Search for the cell housing the specified text and yield its [x, y] center coordinate. 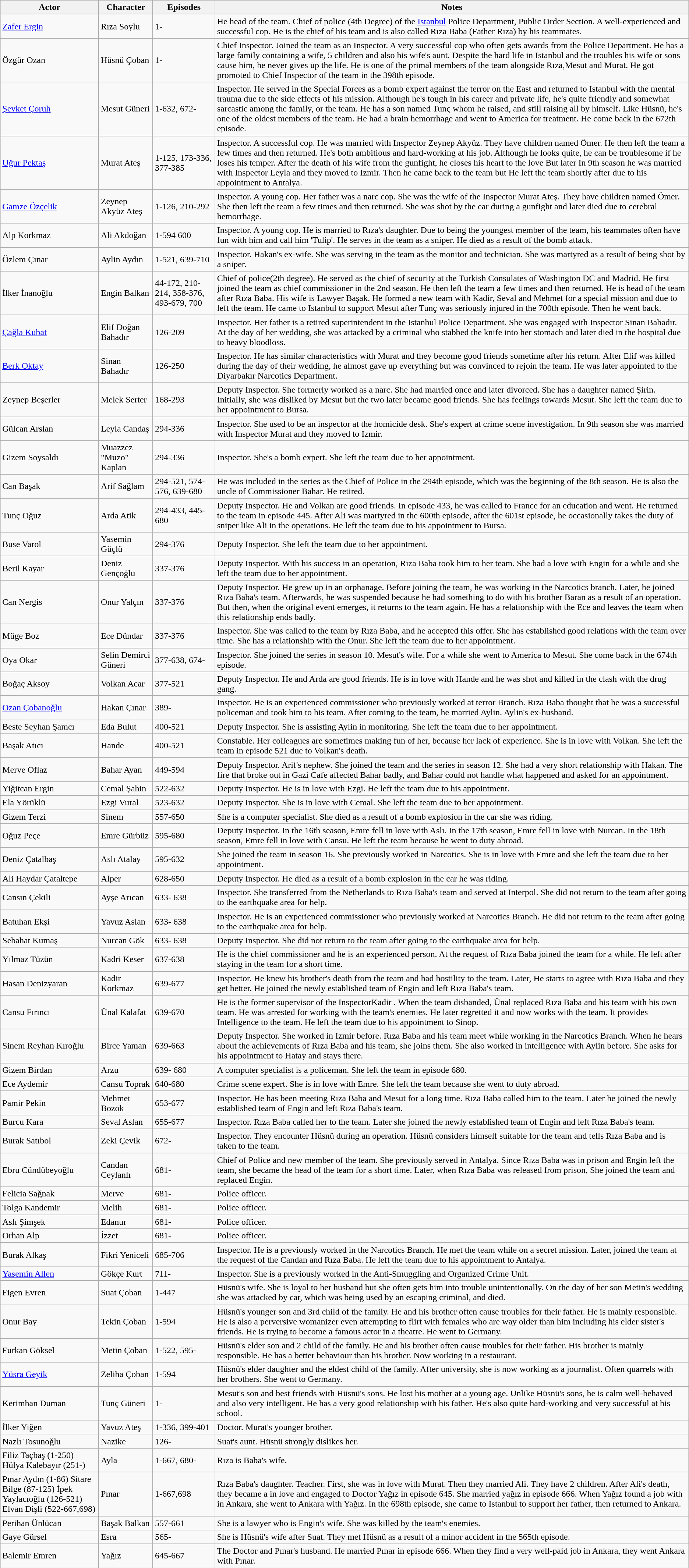
Furkan Göksel [50, 1350]
Burcu Kara [50, 1122]
Inspector. They encounter Hüsnü during an operation. Hüsnü considers himself suitable for the team and tells Rıza Baba and is taken to the team. [452, 1140]
639-663 [184, 1046]
655-677 [184, 1122]
Deputy Inspector. She is in love with Cemal. She left the team due to her appointment. [452, 802]
Gizem Soysaldı [50, 458]
Ela Yörüklü [50, 802]
557-650 [184, 816]
Engin Balkan [126, 293]
Selin Demirci Güneri [126, 660]
Boğaç Aksoy [50, 684]
Şevket Çoruh [50, 109]
Hande [126, 745]
Deputy Inspector. He died as a result of a bomb explosion in the car he was riding. [452, 879]
1-125, 173-336, 377-385 [184, 163]
Burak Satıbol [50, 1140]
377-521 [184, 684]
Can Başak [50, 486]
1-594 600 [184, 235]
Doctor. Murat's younger brother. [452, 1427]
637-638 [184, 959]
Arif Sağlam [126, 486]
Gizem Terzi [50, 816]
She is Hüsnü's wife after Suat. They met Hüsnü as a result of a minor accident in the 565th episode. [452, 1537]
523-632 [184, 802]
Başak Atıcı [50, 745]
168-293 [184, 400]
Tunç Güneri [126, 1403]
Beste Seyhan Şamcı [50, 727]
Gamze Özçelik [50, 206]
Nazike [126, 1441]
Felicia Sağnak [50, 1194]
Cansu Fırıncı [50, 1012]
Pamir Pekin [50, 1103]
Mehmet Bozok [126, 1103]
Yiğitcan Ergin [50, 788]
389- [184, 708]
Inspector. She's a bomb expert. She left the team due to her appointment. [452, 458]
Merve Oflaz [50, 770]
Burak Alkaş [50, 1255]
Inspector. Hakan's ex-wife. She was serving in the team as the monitor and technician. She was martyred as a result of being shot by a sniper. [452, 259]
Kadri Keser [126, 959]
Yasemin Güçlü [126, 544]
Zeki Çevik [126, 1140]
Episodes [184, 7]
Zeynep Akyüz Ateş [126, 206]
Ece Dündar [126, 636]
Oğuz Peçe [50, 836]
Can Nergis [50, 602]
Yasemin Allen [50, 1274]
İlker İnanoğlu [50, 293]
Deputy Inspector. He is in love with Ezgi. He left the team due to his appointment. [452, 788]
Ozan Çobanoğlu [50, 708]
Sebahat Kumaş [50, 940]
Sinem [126, 816]
Pınar Aydın (1-86) Sitare Bilge (87-125) İpek Yaylacıoğlu (126-521)Elvan Dişli (522-667,698) [50, 1494]
Sinan Bahadır [126, 366]
Beril Kayar [50, 568]
126- [184, 1441]
Perihan Ünlücan [50, 1523]
294-376 [184, 544]
Ebru Cündübeyoğlu [50, 1170]
Inspector. Rıza Baba called her to the team. Later she joined the newly established team of Engin and left Rıza Baba's team. [452, 1122]
Ali Akdoğan [126, 235]
Cansın Çekili [50, 898]
Actor [50, 7]
1-522, 595- [184, 1350]
Zafer Ergin [50, 26]
Murat Ateş [126, 163]
653-677 [184, 1103]
Fikri Yeniceli [126, 1255]
Özgür Ozan [50, 60]
Alper [126, 879]
İzzet [126, 1236]
595-680 [184, 836]
Yavuz Aslan [126, 921]
711- [184, 1274]
Figen Evren [50, 1293]
126-250 [184, 366]
Gökçe Kurt [126, 1274]
Ayla [126, 1460]
Nazlı Tosunoğlu [50, 1441]
639- 680 [184, 1070]
Ünal Kalafat [126, 1012]
Gizem Birdan [50, 1070]
Notes [452, 7]
Ezgi Vural [126, 802]
Gaye Gürsel [50, 1537]
294-521, 574-576, 639-680 [184, 486]
Müge Boz [50, 636]
Hasan Denizyaran [50, 983]
Esra [126, 1537]
44-172, 210-214, 358-376, 493-679, 700 [184, 293]
Kadir Korkmaz [126, 983]
Uğur Pektaş [50, 163]
Batuhan Ekşi [50, 921]
Mesut Güneri [126, 109]
Cemal Şahin [126, 788]
Deputy Inspector. She is assisting Aylin in monitoring. She left the team due to her appointment. [452, 727]
Çağla Kubat [50, 332]
557-661 [184, 1523]
Crime scene expert. She is in love with Emre. She left the team because she went to duty abroad. [452, 1084]
672- [184, 1140]
Melek Serter [126, 400]
Melih [126, 1208]
Deputy Inspector. He and Arda are good friends. He is in love with Hande and he was shot and killed in the clash with the drug gang. [452, 684]
Kerimhan Duman [50, 1403]
Hakan Çınar [126, 708]
Rıza Soylu [126, 26]
Muazzez "Muzo" Kaplan [126, 458]
1-667, 680- [184, 1460]
Ece Aydemir [50, 1084]
Aslı Şimşek [50, 1222]
639-670 [184, 1012]
645-667 [184, 1556]
Ali Haydar Çataltepe [50, 879]
Arda Atik [126, 515]
126-209 [184, 332]
Arzu [126, 1070]
294-433, 445-680 [184, 515]
Zeliha Çoban [126, 1374]
Tekin Çoban [126, 1322]
Oya Okar [50, 660]
Hüsnü Çoban [126, 60]
Suat Çoban [126, 1293]
Elif Doğan Bahadır [126, 332]
1-667,698 [184, 1494]
Tunç Oğuz [50, 515]
Aylin Aydın [126, 259]
Onur Bay [50, 1322]
Cansu Toprak [126, 1084]
Emre Gürbüz [126, 836]
595-632 [184, 859]
685-706 [184, 1255]
449-594 [184, 770]
Özlem Çınar [50, 259]
She is a lawyer who is Engin's wife. She was killed by the team's enemies. [452, 1523]
Sinem Reyhan Kıroğlu [50, 1046]
She is a computer specialist. She died as a result of a bomb explosion in the car she was riding. [452, 816]
Deputy Inspector. She left the team due to her appointment. [452, 544]
Filiz Taçbaş (1-250) Hülya Kalebayır (251-) [50, 1460]
628-650 [184, 879]
Deniz Çatalbaş [50, 859]
Ayşe Arıcan [126, 898]
1-632, 672- [184, 109]
Metin Çoban [126, 1350]
377-638, 674- [184, 660]
Başak Balkan [126, 1523]
The Doctor and Pınar's husband. He married Pınar in episode 666. When they find a very well-paid job in Ankara, they went Ankara with Pınar. [452, 1556]
1-336, 399-401 [184, 1427]
522-632 [184, 788]
Yüsra Geyik [50, 1374]
640-680 [184, 1084]
Pınar [126, 1494]
639-677 [184, 983]
Inspector. She is a previously worked in the Anti-Smuggling and Organized Crime Unit. [452, 1274]
Onur Yalçın [126, 602]
A computer specialist is a policeman. She left the team in episode 680. [452, 1070]
Character [126, 7]
Buse Varol [50, 544]
Rıza is Baba's wife. [452, 1460]
Aslı Atalay [126, 859]
Alp Korkmaz [50, 235]
Gülcan Arslan [50, 428]
Volkan Acar [126, 684]
Berk Oktay [50, 366]
Birce Yaman [126, 1046]
Yavuz Ateş [126, 1427]
565- [184, 1537]
Seval Aslan [126, 1122]
Nurcan Gök [126, 940]
Suat's aunt. Hüsnü strongly dislikes her. [452, 1441]
Bahar Ayan [126, 770]
Tolga Kandemir [50, 1208]
Deniz Gençoğlu [126, 568]
Orhan Alp [50, 1236]
Zeynep Beşerler [50, 400]
Eda Bulut [126, 727]
Yılmaz Tüzün [50, 959]
Merve [126, 1194]
Deputy Inspector. She did not return to the team after going to the earthquake area for help. [452, 940]
1-126, 210-292 [184, 206]
Edanur [126, 1222]
İlker Yiğen [50, 1427]
Balemir Emren [50, 1556]
1-521, 639-710 [184, 259]
1-447 [184, 1293]
Candan Ceylanlı [126, 1170]
She joined the team in season 16. She previously worked in Narcotics. She is in love with Emre and she left the team due to her appointment. [452, 859]
Leyla Candaş [126, 428]
Yağız [126, 1556]
Inspector. She joined the series in season 10. Mesut's wife. For a while she went to America to Mesut. She come back in the 674th episode. [452, 660]
